Identify which cell holds the provided text, then report its (X, Y) central coordinate. 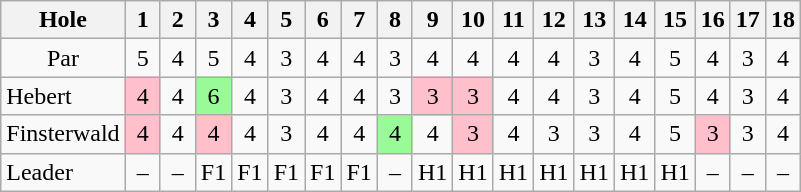
17 (748, 20)
Hole (63, 20)
2 (178, 20)
Hebert (63, 96)
9 (432, 20)
Par (63, 58)
8 (394, 20)
15 (675, 20)
Leader (63, 172)
10 (473, 20)
Finsterwald (63, 134)
7 (359, 20)
12 (554, 20)
13 (594, 20)
16 (712, 20)
11 (513, 20)
18 (782, 20)
14 (634, 20)
1 (142, 20)
